Capture the cell that displays the provided text and extract its (x, y) central coordinate. 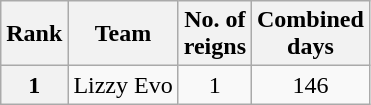
146 (311, 85)
No. ofreigns (214, 34)
Rank (34, 34)
Combineddays (311, 34)
Lizzy Evo (123, 85)
Team (123, 34)
